Capture the cell that displays the provided text and extract its (X, Y) central coordinate. 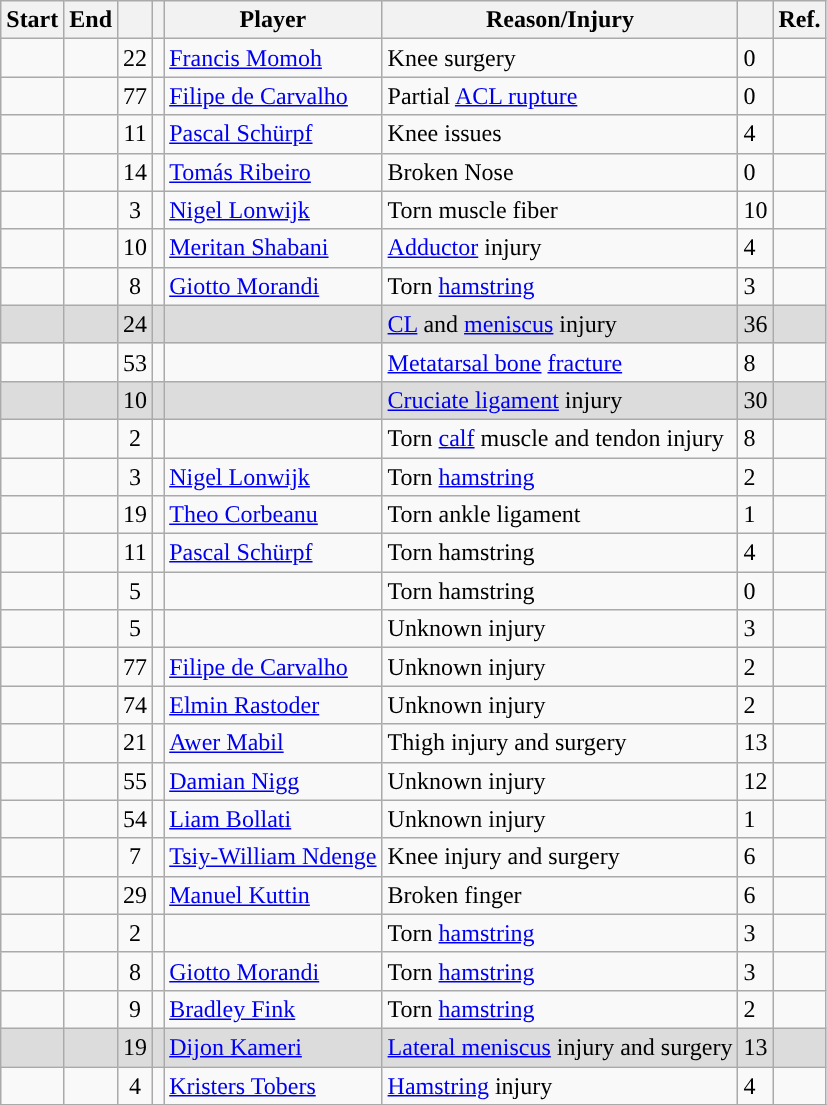
Broken finger (560, 895)
74 (136, 705)
Knee surgery (560, 58)
Dijon Kameri (273, 1047)
Torn calf muscle and tendon injury (560, 438)
Torn ankle ligament (560, 515)
Player (273, 20)
Tomás Ribeiro (273, 172)
Manuel Kuttin (273, 895)
Theo Corbeanu (273, 515)
Liam Bollati (273, 819)
12 (756, 781)
Tsiy-William Ndenge (273, 857)
Lateral meniscus injury and surgery (560, 1047)
55 (136, 781)
Knee injury and surgery (560, 857)
End (91, 20)
Hamstring injury (560, 1085)
Knee issues (560, 134)
Metatarsal bone fracture (560, 362)
22 (136, 58)
Torn muscle fiber (560, 210)
Ref. (800, 20)
Cruciate ligament injury (560, 400)
Start (32, 20)
14 (136, 172)
29 (136, 895)
53 (136, 362)
21 (136, 743)
Partial ACL rupture (560, 96)
Kristers Tobers (273, 1085)
Adductor injury (560, 248)
36 (756, 324)
Reason/Injury (560, 20)
54 (136, 819)
Damian Nigg (273, 781)
24 (136, 324)
30 (756, 400)
Bradley Fink (273, 1009)
9 (136, 1009)
7 (136, 857)
Meritan Shabani (273, 248)
Francis Momoh (273, 58)
CL and meniscus injury (560, 324)
Thigh injury and surgery (560, 743)
Elmin Rastoder (273, 705)
Awer Mabil (273, 743)
Broken Nose (560, 172)
